From the cell containing the given text, extract its center point as [X, Y] coordinate. 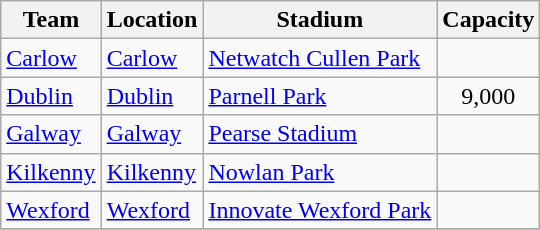
Parnell Park [320, 96]
Capacity [488, 20]
Pearse Stadium [320, 134]
Innovate Wexford Park [320, 210]
Location [152, 20]
Stadium [320, 20]
Netwatch Cullen Park [320, 58]
Team [51, 20]
Nowlan Park [320, 172]
9,000 [488, 96]
